From the cell containing the given text, extract its center point as (x, y) coordinate. 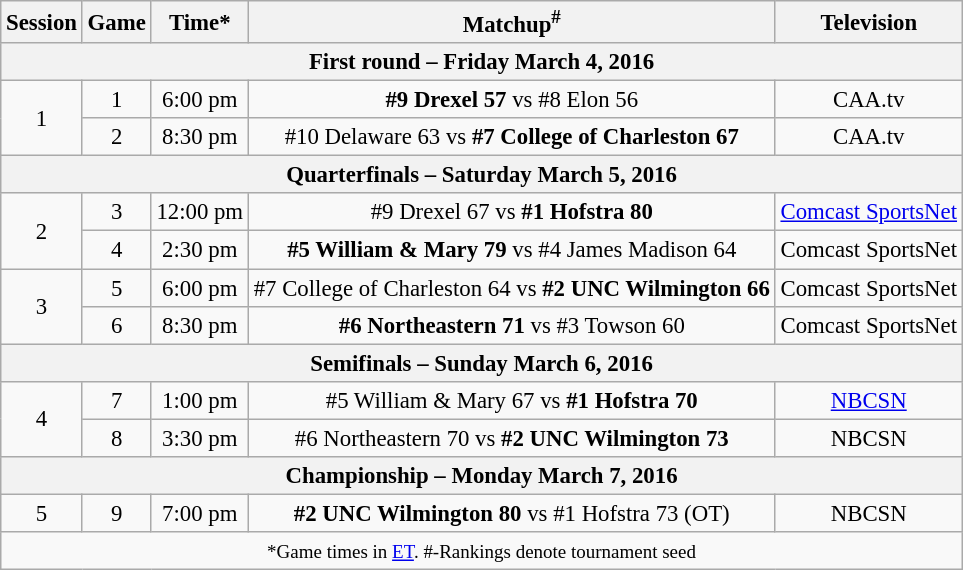
8 (116, 438)
*Game times in ET. #-Rankings denote tournament seed (482, 551)
#6 Northeastern 70 vs #2 UNC Wilmington 73 (512, 438)
1:00 pm (200, 400)
Semifinals – Sunday March 6, 2016 (482, 363)
#2 UNC Wilmington 80 vs #1 Hofstra 73 (OT) (512, 513)
Quarterfinals – Saturday March 5, 2016 (482, 175)
#10 Delaware 63 vs #7 College of Charleston 67 (512, 137)
#7 College of Charleston 64 vs #2 UNC Wilmington 66 (512, 288)
9 (116, 513)
#9 Drexel 67 vs #1 Hofstra 80 (512, 213)
Game (116, 22)
3:30 pm (200, 438)
Television (868, 22)
7 (116, 400)
7:00 pm (200, 513)
12:00 pm (200, 213)
Session (42, 22)
#5 William & Mary 79 vs #4 James Madison 64 (512, 250)
#6 Northeastern 71 vs #3 Towson 60 (512, 325)
#9 Drexel 57 vs #8 Elon 56 (512, 100)
6 (116, 325)
2:30 pm (200, 250)
Matchup# (512, 22)
First round – Friday March 4, 2016 (482, 62)
#5 William & Mary 67 vs #1 Hofstra 70 (512, 400)
Championship – Monday March 7, 2016 (482, 476)
Time* (200, 22)
